Return the [X, Y] coordinate for the center point of the cell that contains the specified text.  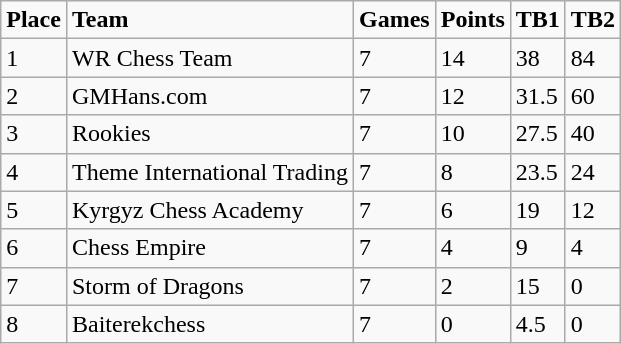
Rookies [210, 134]
14 [472, 58]
38 [538, 58]
Baiterekchess [210, 324]
31.5 [538, 96]
WR Chess Team [210, 58]
Storm of Dragons [210, 286]
Games [394, 20]
Kyrgyz Chess Academy [210, 210]
TB2 [592, 20]
GMHans.com [210, 96]
TB1 [538, 20]
Team [210, 20]
19 [538, 210]
Place [34, 20]
4.5 [538, 324]
Points [472, 20]
3 [34, 134]
Theme International Trading [210, 172]
84 [592, 58]
27.5 [538, 134]
23.5 [538, 172]
60 [592, 96]
24 [592, 172]
40 [592, 134]
5 [34, 210]
1 [34, 58]
10 [472, 134]
15 [538, 286]
Chess Empire [210, 248]
9 [538, 248]
